Find where the given text appears and provide that cell's center as (x, y) coordinate. 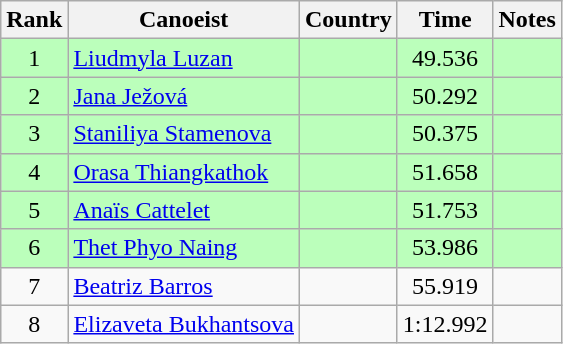
Rank (34, 20)
1:12.992 (445, 324)
50.375 (445, 134)
Time (445, 20)
3 (34, 134)
8 (34, 324)
49.536 (445, 58)
Country (349, 20)
Jana Ježová (184, 96)
7 (34, 286)
Canoeist (184, 20)
55.919 (445, 286)
Beatriz Barros (184, 286)
Elizaveta Bukhantsova (184, 324)
1 (34, 58)
6 (34, 248)
51.753 (445, 210)
Anaïs Cattelet (184, 210)
53.986 (445, 248)
Thet Phyo Naing (184, 248)
Notes (527, 20)
Orasa Thiangkathok (184, 172)
51.658 (445, 172)
2 (34, 96)
Staniliya Stamenova (184, 134)
50.292 (445, 96)
4 (34, 172)
Liudmyla Luzan (184, 58)
5 (34, 210)
